Return (x, y) of the center of cell containing provided text 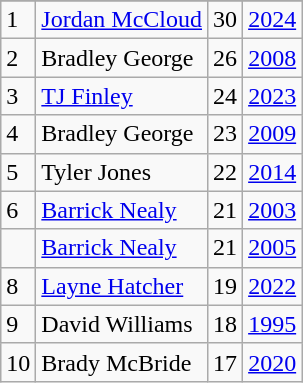
2005 (272, 248)
2009 (272, 134)
3 (18, 96)
2024 (272, 20)
10 (18, 362)
Tyler Jones (122, 172)
22 (226, 172)
26 (226, 58)
TJ Finley (122, 96)
2020 (272, 362)
Jordan McCloud (122, 20)
30 (226, 20)
4 (18, 134)
5 (18, 172)
2023 (272, 96)
2008 (272, 58)
2014 (272, 172)
23 (226, 134)
6 (18, 210)
Brady McBride (122, 362)
2003 (272, 210)
David Williams (122, 324)
1 (18, 20)
19 (226, 286)
24 (226, 96)
8 (18, 286)
Layne Hatcher (122, 286)
2022 (272, 286)
18 (226, 324)
9 (18, 324)
1995 (272, 324)
2 (18, 58)
17 (226, 362)
